Find where the given text appears and provide that cell's center as (x, y) coordinate. 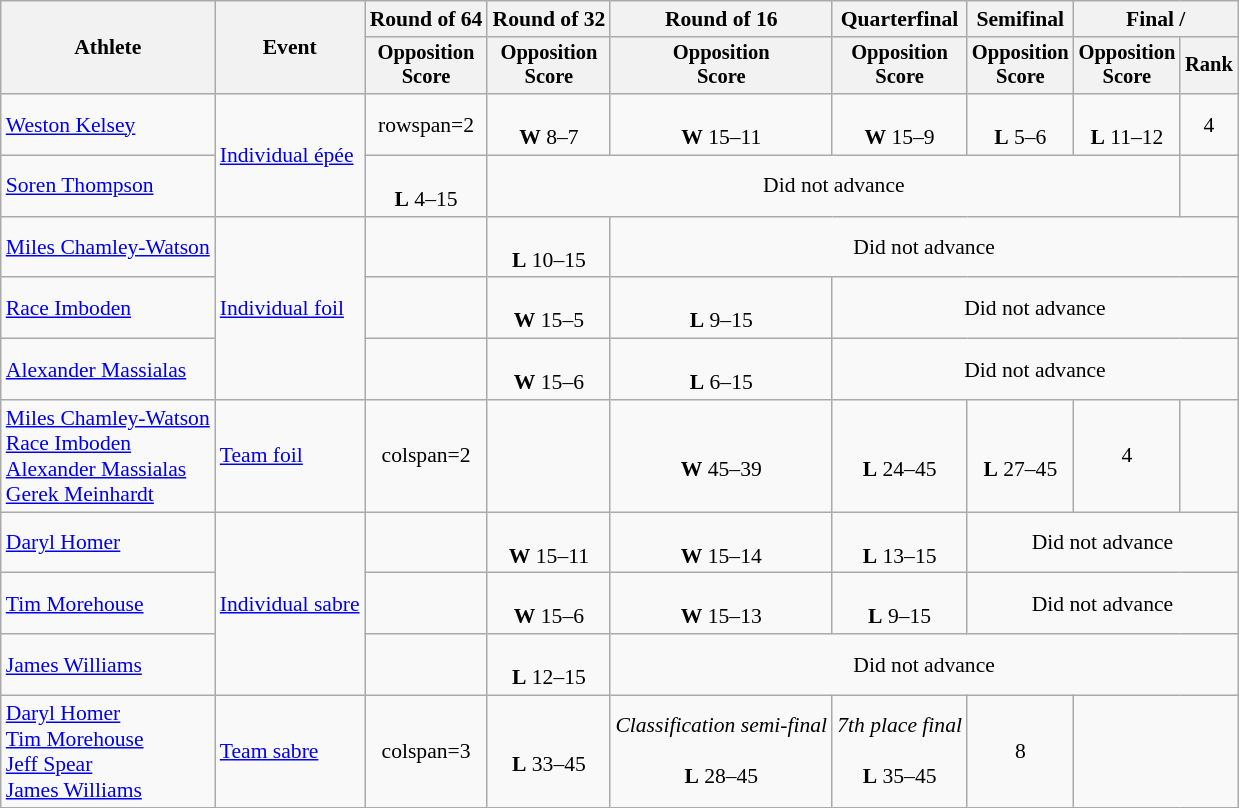
Athlete (108, 48)
Individual épée (290, 155)
colspan=2 (426, 456)
Round of 16 (721, 19)
Individual sabre (290, 604)
Rank (1209, 66)
W 15–14 (721, 542)
L 33–45 (548, 752)
Round of 32 (548, 19)
Race Imboden (108, 308)
W 45–39 (721, 456)
L 27–45 (1020, 456)
Alexander Massialas (108, 370)
L 5–6 (1020, 124)
James Williams (108, 664)
Weston Kelsey (108, 124)
L 6–15 (721, 370)
L 12–15 (548, 664)
Classification semi-finalL 28–45 (721, 752)
7th place finalL 35–45 (900, 752)
colspan=3 (426, 752)
Event (290, 48)
L 13–15 (900, 542)
Tim Morehouse (108, 604)
W 8–7 (548, 124)
Daryl Homer (108, 542)
Miles Chamley-Watson (108, 248)
8 (1020, 752)
Soren Thompson (108, 186)
Quarterfinal (900, 19)
Team sabre (290, 752)
W 15–9 (900, 124)
Team foil (290, 456)
Miles Chamley-WatsonRace ImbodenAlexander MassialasGerek Meinhardt (108, 456)
Round of 64 (426, 19)
rowspan=2 (426, 124)
L 11–12 (1128, 124)
Daryl HomerTim MorehouseJeff SpearJames Williams (108, 752)
Semifinal (1020, 19)
W 15–13 (721, 604)
L 24–45 (900, 456)
L 4–15 (426, 186)
L 10–15 (548, 248)
W 15–5 (548, 308)
Individual foil (290, 308)
Final / (1156, 19)
